Return the [x, y] coordinate for the center point of the cell that contains the specified text.  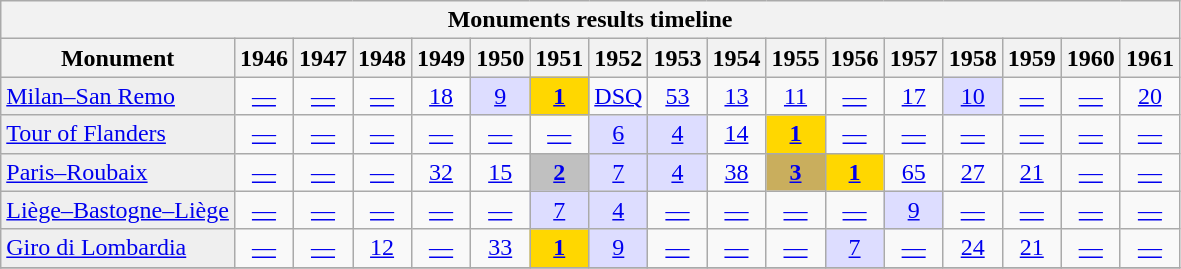
Monument [118, 58]
13 [736, 96]
1948 [382, 58]
Giro di Lombardia [118, 248]
1947 [322, 58]
1952 [618, 58]
24 [972, 248]
33 [500, 248]
DSQ [618, 96]
1959 [1032, 58]
20 [1150, 96]
3 [796, 172]
Milan–San Remo [118, 96]
1954 [736, 58]
15 [500, 172]
10 [972, 96]
17 [914, 96]
11 [796, 96]
1958 [972, 58]
65 [914, 172]
Paris–Roubaix [118, 172]
1955 [796, 58]
27 [972, 172]
1953 [678, 58]
32 [442, 172]
18 [442, 96]
Monuments results timeline [590, 20]
14 [736, 134]
2 [560, 172]
Liège–Bastogne–Liège [118, 210]
53 [678, 96]
38 [736, 172]
1946 [264, 58]
1951 [560, 58]
1957 [914, 58]
1956 [854, 58]
1949 [442, 58]
6 [618, 134]
1960 [1090, 58]
12 [382, 248]
1961 [1150, 58]
1950 [500, 58]
Tour of Flanders [118, 134]
